Provide the [x, y] coordinate of the cell's center where the given text is located.  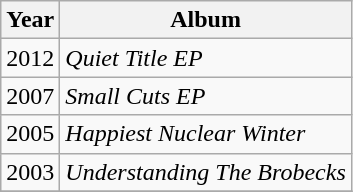
Year [30, 20]
Album [206, 20]
2007 [30, 96]
2003 [30, 172]
2012 [30, 58]
2005 [30, 134]
Understanding The Brobecks [206, 172]
Small Cuts EP [206, 96]
Happiest Nuclear Winter [206, 134]
Quiet Title EP [206, 58]
